Pinpoint the cell where the given text exists, returning its (X, Y) midpoint coordinate. 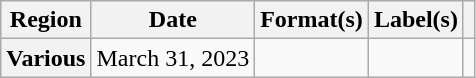
Label(s) (416, 20)
Region (46, 20)
Various (46, 58)
Date (173, 20)
Format(s) (312, 20)
March 31, 2023 (173, 58)
